Detect which cell encompasses the target text, then output its (X, Y) center coordinate. 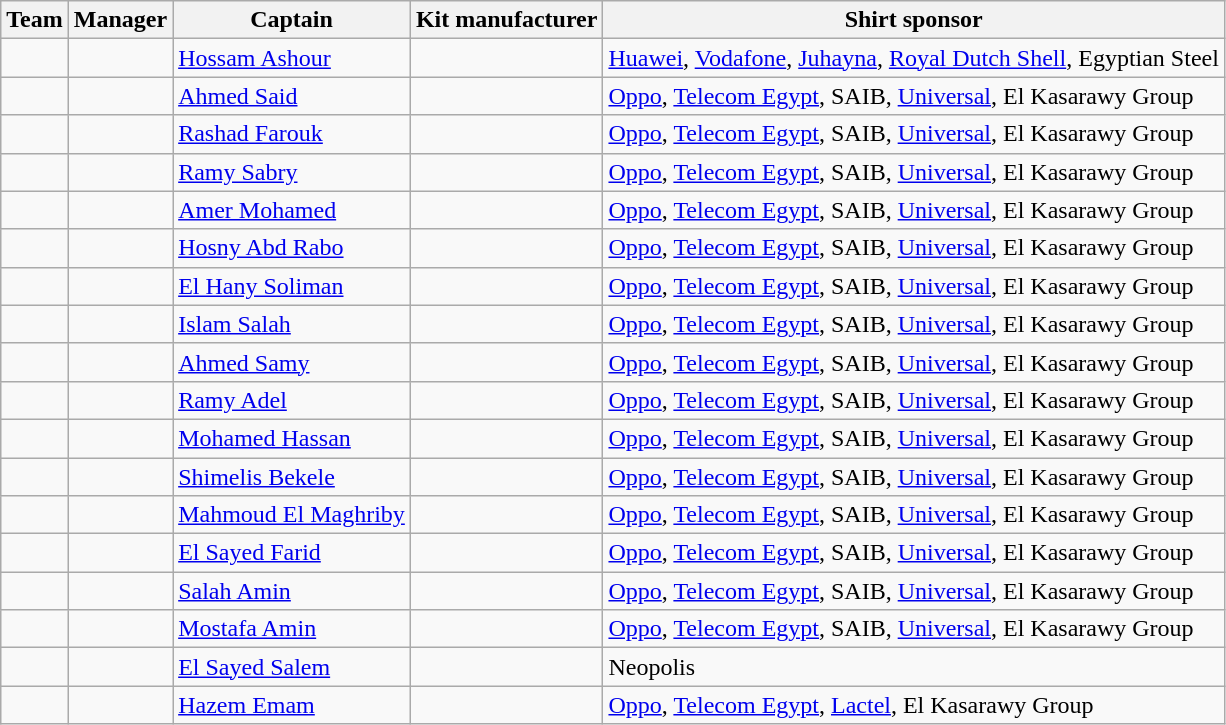
Mohamed Hassan (292, 438)
Shimelis Bekele (292, 477)
Amer Mohamed (292, 210)
El Sayed Farid (292, 553)
Captain (292, 20)
Team (35, 20)
Neopolis (914, 667)
Manager (120, 20)
Ahmed Said (292, 96)
Hosny Abd Rabo (292, 248)
Rashad Farouk (292, 134)
El Hany Soliman (292, 286)
Mahmoud El Maghriby (292, 515)
Hossam Ashour (292, 58)
Kit manufacturer (506, 20)
Huawei, Vodafone, Juhayna, Royal Dutch Shell, Egyptian Steel (914, 58)
Ramy Adel (292, 400)
Shirt sponsor (914, 20)
Islam Salah (292, 324)
Ahmed Samy (292, 362)
Ramy Sabry (292, 172)
Salah Amin (292, 591)
Mostafa Amin (292, 629)
Hazem Emam (292, 705)
Oppo, Telecom Egypt, Lactel, El Kasarawy Group (914, 705)
El Sayed Salem (292, 667)
